Capture the cell that displays the provided text and extract its (X, Y) central coordinate. 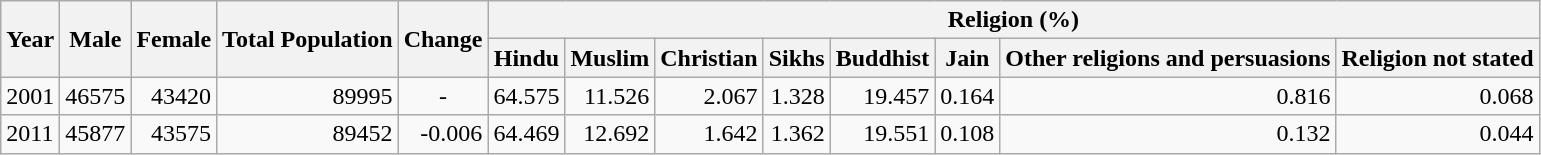
19.551 (882, 134)
Sikhs (796, 58)
12.692 (610, 134)
46575 (96, 96)
0.816 (1168, 96)
Female (174, 39)
Religion (%) (1014, 20)
45877 (96, 134)
-0.006 (443, 134)
Buddhist (882, 58)
1.328 (796, 96)
64.469 (526, 134)
0.068 (1438, 96)
Muslim (610, 58)
1.642 (709, 134)
43575 (174, 134)
89452 (308, 134)
Christian (709, 58)
0.108 (968, 134)
2.067 (709, 96)
Male (96, 39)
Jain (968, 58)
Total Population (308, 39)
1.362 (796, 134)
0.164 (968, 96)
43420 (174, 96)
0.044 (1438, 134)
19.457 (882, 96)
Other religions and persuasions (1168, 58)
- (443, 96)
64.575 (526, 96)
Change (443, 39)
2011 (30, 134)
0.132 (1168, 134)
89995 (308, 96)
Hindu (526, 58)
Year (30, 39)
2001 (30, 96)
11.526 (610, 96)
Religion not stated (1438, 58)
